Extract the (x, y) coordinate from the center of the cell holding the provided text.  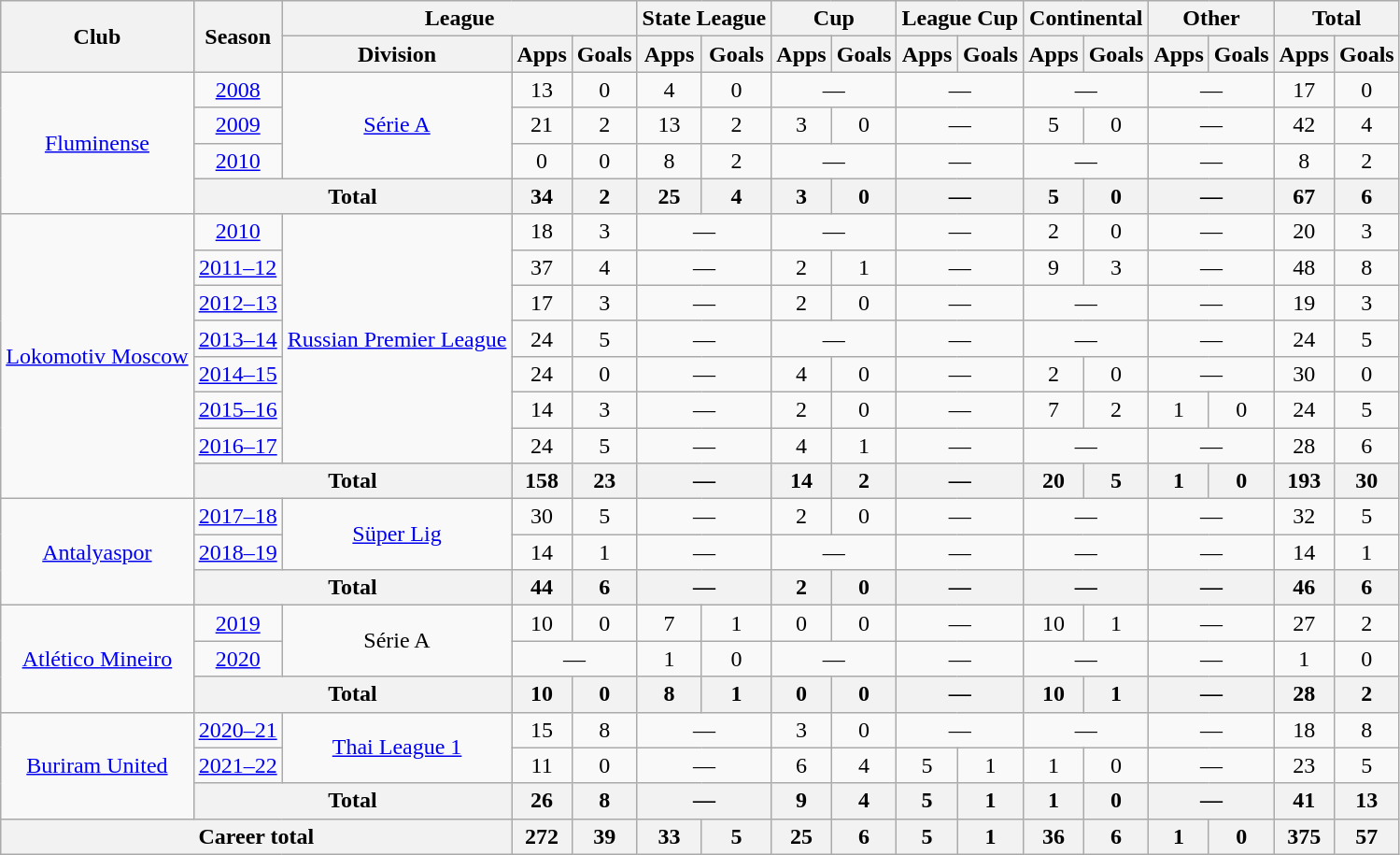
Continental (1086, 19)
2016–17 (237, 446)
36 (1054, 836)
39 (604, 836)
Season (237, 36)
32 (1304, 517)
State League (704, 19)
41 (1304, 801)
Cup (834, 19)
15 (542, 730)
Division (397, 54)
2019 (237, 623)
33 (669, 836)
375 (1304, 836)
48 (1304, 267)
2018–19 (237, 552)
34 (542, 196)
Antalyaspor (97, 552)
2021–22 (237, 765)
Russian Premier League (397, 338)
Fluminense (97, 143)
League (460, 19)
Atlético Mineiro (97, 659)
19 (1304, 303)
11 (542, 765)
2008 (237, 90)
42 (1304, 125)
21 (542, 125)
193 (1304, 481)
Club (97, 36)
2011–12 (237, 267)
Süper Lig (397, 534)
272 (542, 836)
2009 (237, 125)
Thai League 1 (397, 748)
Lokomotiv Moscow (97, 356)
Buriram United (97, 765)
67 (1304, 196)
2014–15 (237, 374)
27 (1304, 623)
Career total (256, 836)
44 (542, 588)
2012–13 (237, 303)
2013–14 (237, 338)
37 (542, 267)
2017–18 (237, 517)
158 (542, 481)
2020–21 (237, 730)
Other (1211, 19)
26 (542, 801)
2015–16 (237, 409)
2020 (237, 659)
46 (1304, 588)
57 (1366, 836)
League Cup (960, 19)
